From the cell containing the given text, extract its center point as (X, Y) coordinate. 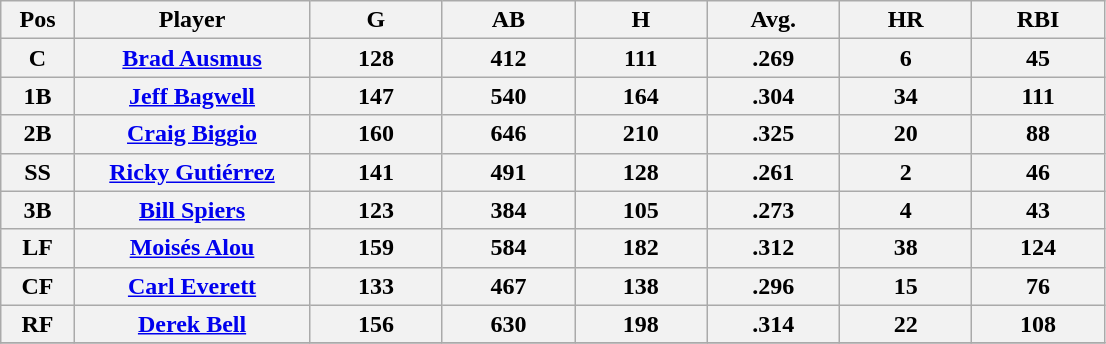
.273 (773, 210)
147 (376, 96)
108 (1038, 324)
Craig Biggio (192, 134)
HR (905, 20)
.296 (773, 286)
6 (905, 58)
540 (508, 96)
RBI (1038, 20)
160 (376, 134)
491 (508, 172)
34 (905, 96)
88 (1038, 134)
AB (508, 20)
105 (641, 210)
Brad Ausmus (192, 58)
2 (905, 172)
.269 (773, 58)
Derek Bell (192, 324)
76 (1038, 286)
.312 (773, 248)
.261 (773, 172)
.314 (773, 324)
Bill Spiers (192, 210)
38 (905, 248)
3B (38, 210)
164 (641, 96)
G (376, 20)
156 (376, 324)
43 (1038, 210)
Moisés Alou (192, 248)
C (38, 58)
Jeff Bagwell (192, 96)
124 (1038, 248)
646 (508, 134)
159 (376, 248)
2B (38, 134)
123 (376, 210)
20 (905, 134)
182 (641, 248)
H (641, 20)
15 (905, 286)
210 (641, 134)
412 (508, 58)
Player (192, 20)
630 (508, 324)
133 (376, 286)
584 (508, 248)
.304 (773, 96)
.325 (773, 134)
Carl Everett (192, 286)
RF (38, 324)
198 (641, 324)
SS (38, 172)
141 (376, 172)
384 (508, 210)
138 (641, 286)
Pos (38, 20)
Ricky Gutiérrez (192, 172)
45 (1038, 58)
22 (905, 324)
LF (38, 248)
4 (905, 210)
1B (38, 96)
467 (508, 286)
Avg. (773, 20)
46 (1038, 172)
CF (38, 286)
